Provide the (x, y) coordinate of the cell's center where the given text is located.  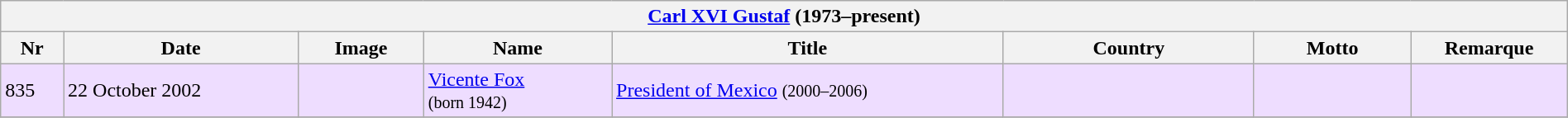
Remarque (1489, 48)
President of Mexico (2000–2006) (808, 91)
Date (181, 48)
Image (361, 48)
Motto (1331, 48)
835 (32, 91)
Country (1128, 48)
Vicente Fox(born 1942) (518, 91)
Title (808, 48)
Carl XVI Gustaf (1973–present) (784, 17)
22 October 2002 (181, 91)
Nr (32, 48)
Name (518, 48)
